Determine the [x, y] coordinate at the center of the cell enclosing the given text.  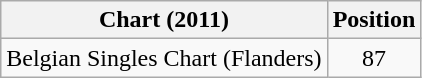
Belgian Singles Chart (Flanders) [164, 58]
Position [374, 20]
Chart (2011) [164, 20]
87 [374, 58]
